Determine the [x, y] coordinate at the center of the cell enclosing the given text.  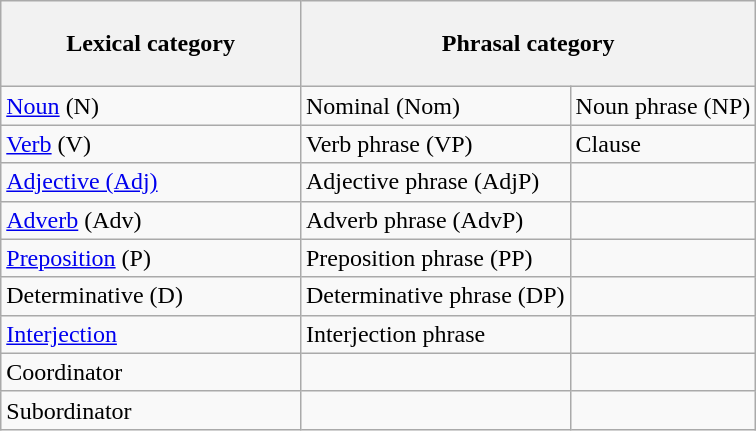
Noun (N) [151, 106]
Verb (V) [151, 144]
Adverb phrase (AdvP) [435, 220]
Subordinator [151, 410]
Coordinator [151, 372]
Noun phrase (NP) [663, 106]
Preposition (P) [151, 258]
Adjective (Adj) [151, 182]
Interjection [151, 334]
Lexical category [151, 44]
Verb phrase (VP) [435, 144]
Determinative (D) [151, 296]
Determinative phrase (DP) [435, 296]
Adjective phrase (AdjP) [435, 182]
Clause [663, 144]
Adverb (Adv) [151, 220]
Phrasal category [528, 44]
Nominal (Nom) [435, 106]
Preposition phrase (PP) [435, 258]
Interjection phrase [435, 334]
